Scan for the cell matching the given text and deliver its (x, y) coordinate at center. 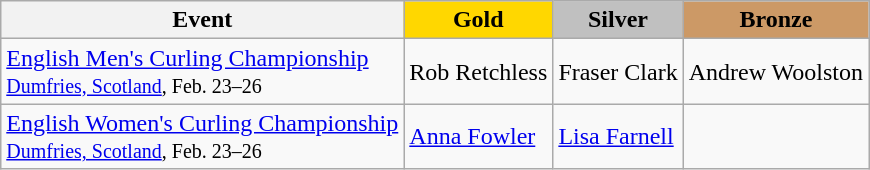
Anna Fowler (478, 136)
Gold (478, 20)
English Men's Curling Championship Dumfries, Scotland, Feb. 23–26 (202, 72)
English Women's Curling Championship Dumfries, Scotland, Feb. 23–26 (202, 136)
Fraser Clark (618, 72)
Silver (618, 20)
Rob Retchless (478, 72)
Event (202, 20)
Andrew Woolston (776, 72)
Bronze (776, 20)
Lisa Farnell (618, 136)
